Capture the cell that displays the provided text and extract its (x, y) central coordinate. 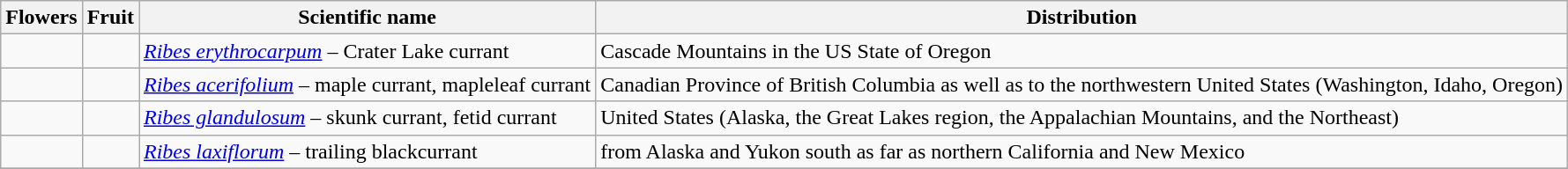
Ribes glandulosum – skunk currant, fetid currant (368, 118)
Ribes erythrocarpum – Crater Lake currant (368, 51)
Fruit (110, 18)
Ribes acerifolium – maple currant, mapleleaf currant (368, 84)
Flowers (41, 18)
Cascade Mountains in the US State of Oregon (1082, 51)
Distribution (1082, 18)
from Alaska and Yukon south as far as northern California and New Mexico (1082, 151)
United States (Alaska, the Great Lakes region, the Appalachian Mountains, and the Northeast) (1082, 118)
Scientific name (368, 18)
Ribes laxiflorum – trailing blackcurrant (368, 151)
Canadian Province of British Columbia as well as to the northwestern United States (Washington, Idaho, Oregon) (1082, 84)
